Capture the cell that displays the provided text and extract its [x, y] central coordinate. 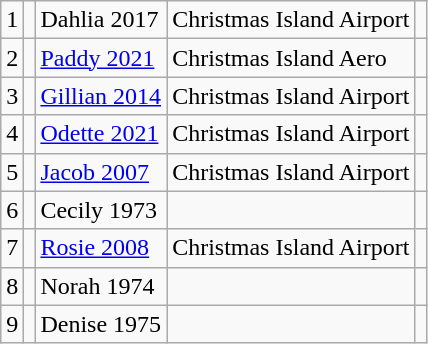
9 [12, 324]
8 [12, 286]
2 [12, 58]
Gillian 2014 [101, 96]
Jacob 2007 [101, 172]
Cecily 1973 [101, 210]
Paddy 2021 [101, 58]
3 [12, 96]
Norah 1974 [101, 286]
5 [12, 172]
4 [12, 134]
Odette 2021 [101, 134]
1 [12, 20]
Christmas Island Aero [291, 58]
6 [12, 210]
Denise 1975 [101, 324]
Rosie 2008 [101, 248]
7 [12, 248]
Dahlia 2017 [101, 20]
